Detect which cell encompasses the target text, then output its (X, Y) center coordinate. 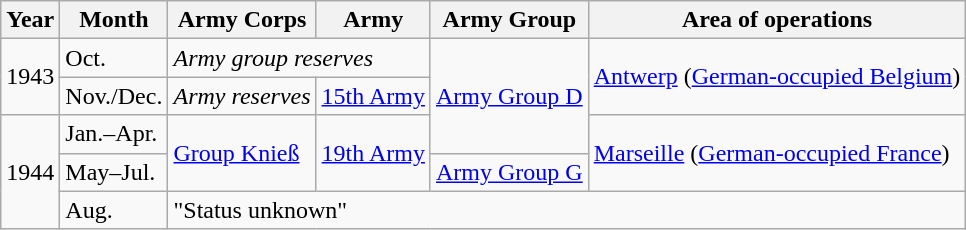
Area of operations (777, 20)
Jan.–Apr. (114, 134)
Group Knieß (242, 153)
Marseille (German-occupied France) (777, 153)
Army Group (509, 20)
15th Army (373, 96)
May–Jul. (114, 172)
Aug. (114, 210)
Army group reserves (300, 58)
"Status unknown" (567, 210)
19th Army (373, 153)
Army Group G (509, 172)
Army reserves (242, 96)
Oct. (114, 58)
Army (373, 20)
1944 (30, 172)
Army Corps (242, 20)
1943 (30, 77)
Antwerp (German-occupied Belgium) (777, 77)
Month (114, 20)
Year (30, 20)
Nov./Dec. (114, 96)
Army Group D (509, 96)
